Capture the cell that displays the provided text and extract its (X, Y) central coordinate. 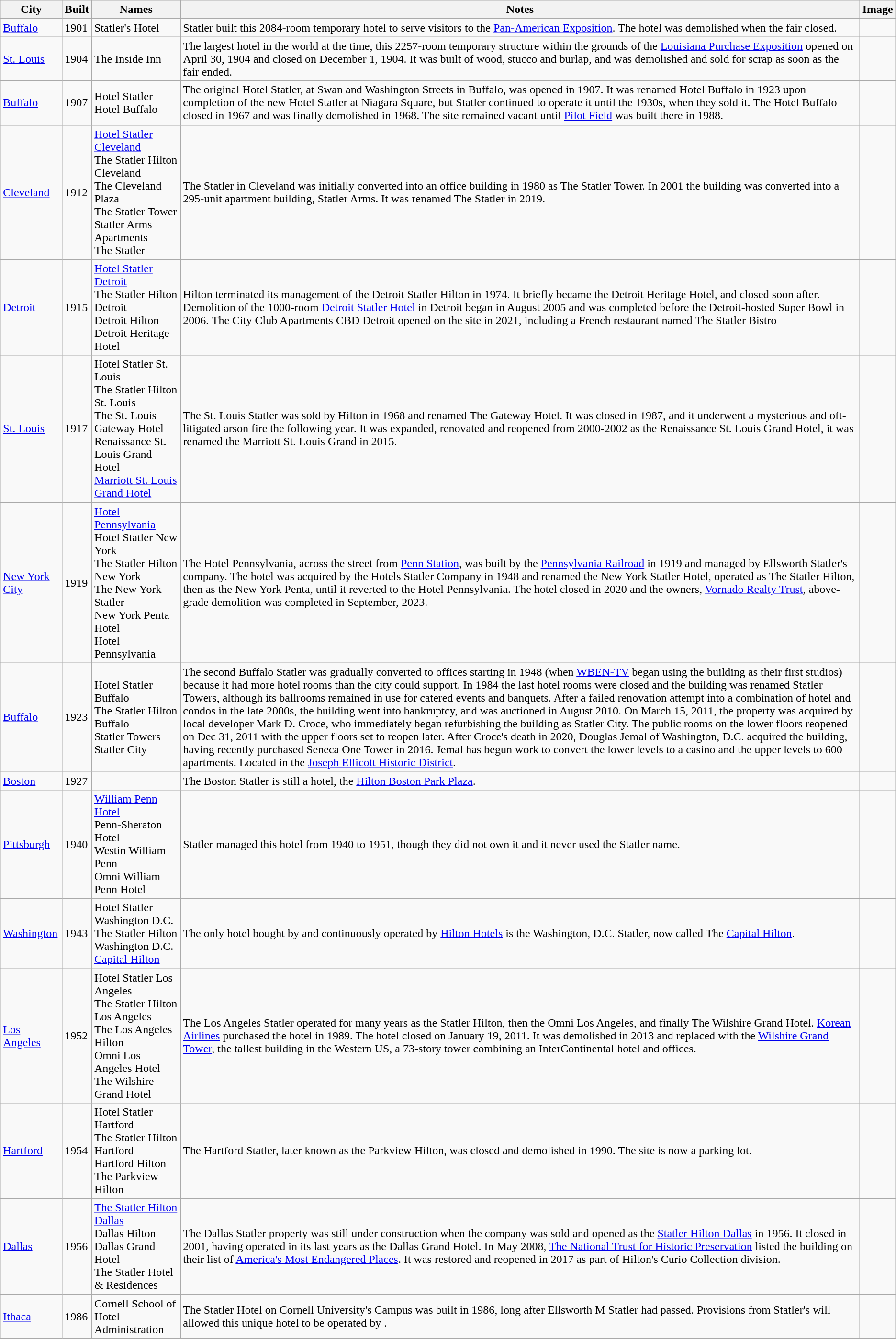
1952 (77, 1036)
Hotel Statler BuffaloThe Statler Hilton BuffaloStatler TowersStatler City (136, 717)
Statler managed this hotel from 1940 to 1951, though they did not own it and it never used the Statler name. (520, 844)
New York City (32, 583)
1917 (77, 429)
The Statler Hilton DallasDallas HiltonDallas Grand HotelThe Statler Hotel & Residences (136, 1247)
Hotel Statler DetroitThe Statler Hilton DetroitDetroit HiltonDetroit Heritage Hotel (136, 307)
The only hotel bought by and continuously operated by Hilton Hotels is the Washington, D.C. Statler, now called The Capital Hilton. (520, 933)
Image (878, 10)
1904 (77, 59)
1943 (77, 933)
Cleveland (32, 192)
Dallas (32, 1247)
Statler built this 2084-room temporary hotel to serve visitors to the Pan-American Exposition. The hotel was demolished when the fair closed. (520, 28)
1907 (77, 103)
Pittsburgh (32, 844)
Hotel Statler ClevelandThe Statler Hilton ClevelandThe Cleveland PlazaThe Statler TowerStatler Arms ApartmentsThe Statler (136, 192)
1954 (77, 1151)
Hotel Statler Los AngelesThe Statler Hilton Los AngelesThe Los Angeles HiltonOmni Los Angeles HotelThe Wilshire Grand Hotel (136, 1036)
William Penn HotelPenn-Sheraton HotelWestin William PennOmni William Penn Hotel (136, 844)
Detroit (32, 307)
1901 (77, 28)
Hotel Statler St. LouisThe Statler Hilton St. LouisThe St. Louis Gateway HotelRenaissance St. Louis Grand HotelMarriott St. Louis Grand Hotel (136, 429)
1923 (77, 717)
Cornell School of Hotel Administration (136, 1317)
Hotel StatlerHotel Buffalo (136, 103)
1912 (77, 192)
Notes (520, 10)
Hotel Statler Washington D.C.The Statler Hilton Washington D.C.Capital Hilton (136, 933)
1940 (77, 844)
1915 (77, 307)
Boston (32, 781)
The Inside Inn (136, 59)
Statler's Hotel (136, 28)
1956 (77, 1247)
Los Angeles (32, 1036)
Built (77, 10)
The Hartford Statler, later known as the Parkview Hilton, was closed and demolished in 1990. The site is now a parking lot. (520, 1151)
1919 (77, 583)
Ithaca (32, 1317)
Hotel PennsylvaniaHotel Statler New YorkThe Statler Hilton New YorkThe New York StatlerNew York Penta HotelHotel Pennsylvania (136, 583)
1986 (77, 1317)
Hotel Statler HartfordThe Statler Hilton HartfordHartford HiltonThe Parkview Hilton (136, 1151)
Washington (32, 933)
Hartford (32, 1151)
Names (136, 10)
1927 (77, 781)
City (32, 10)
The Boston Statler is still a hotel, the Hilton Boston Park Plaza. (520, 781)
